For the text-containing cell, return its midpoint in [x, y] coordinate format. 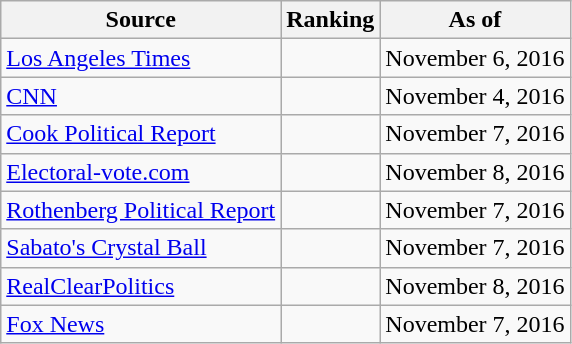
CNN [141, 96]
Rothenberg Political Report [141, 210]
November 4, 2016 [475, 96]
Sabato's Crystal Ball [141, 248]
Fox News [141, 324]
As of [475, 20]
Source [141, 20]
Ranking [330, 20]
Electoral-vote.com [141, 172]
RealClearPolitics [141, 286]
November 6, 2016 [475, 58]
Los Angeles Times [141, 58]
Cook Political Report [141, 134]
